Pinpoint the cell where the given text exists, returning its (X, Y) midpoint coordinate. 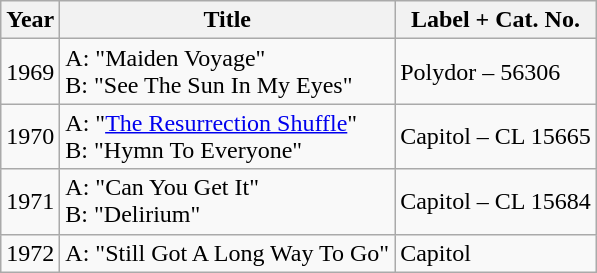
1969 (30, 72)
Title (228, 20)
A: "The Resurrection Shuffle" B: "Hymn To Everyone" (228, 136)
1972 (30, 253)
Year (30, 20)
1971 (30, 202)
Label + Cat. No. (496, 20)
Capitol – CL 15665 (496, 136)
1970 (30, 136)
A: "Still Got A Long Way To Go" (228, 253)
Capitol (496, 253)
A: "Maiden Voyage" B: "See The Sun In My Eyes" (228, 72)
Polydor – 56306 (496, 72)
A: "Can You Get It" B: "Delirium" (228, 202)
Capitol – CL 15684 (496, 202)
